Extract the [x, y] coordinate from the center of the cell holding the provided text.  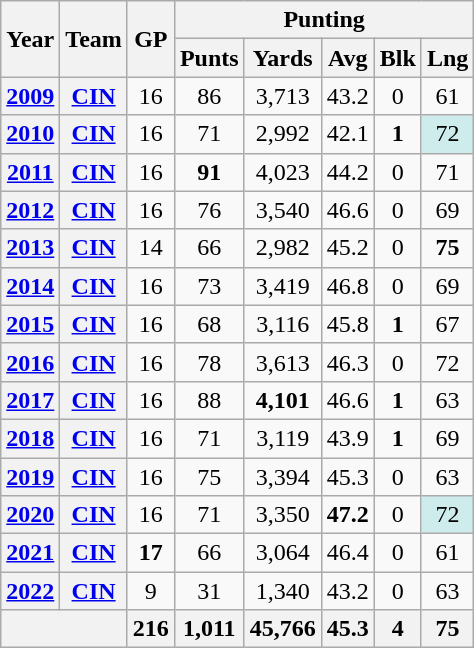
2022 [30, 591]
1,340 [282, 591]
2021 [30, 553]
216 [150, 629]
31 [209, 591]
3,119 [282, 438]
2020 [30, 515]
2,992 [282, 134]
4,101 [282, 400]
42.1 [348, 134]
46.4 [348, 553]
2014 [30, 286]
45,766 [282, 629]
Yards [282, 58]
2015 [30, 324]
2011 [30, 172]
46.3 [348, 362]
2016 [30, 362]
46.8 [348, 286]
3,116 [282, 324]
3,540 [282, 210]
3,713 [282, 96]
3,064 [282, 553]
2018 [30, 438]
88 [209, 400]
Blk [398, 58]
9 [150, 591]
47.2 [348, 515]
Punting [324, 20]
2009 [30, 96]
4,023 [282, 172]
78 [209, 362]
76 [209, 210]
45.8 [348, 324]
Lng [447, 58]
2013 [30, 248]
2,982 [282, 248]
43.9 [348, 438]
3,613 [282, 362]
1,011 [209, 629]
Team [94, 39]
2010 [30, 134]
68 [209, 324]
3,419 [282, 286]
GP [150, 39]
17 [150, 553]
4 [398, 629]
14 [150, 248]
91 [209, 172]
45.2 [348, 248]
2017 [30, 400]
Avg [348, 58]
3,394 [282, 477]
86 [209, 96]
2012 [30, 210]
44.2 [348, 172]
3,350 [282, 515]
73 [209, 286]
Year [30, 39]
Punts [209, 58]
67 [447, 324]
2019 [30, 477]
